From the cell containing the given text, extract its center point as [X, Y] coordinate. 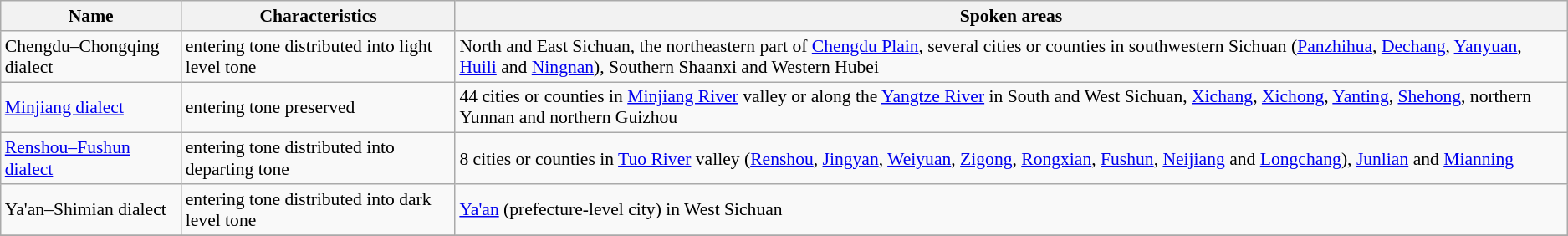
Chengdu–Chongqing dialect [91, 57]
entering tone distributed into dark level tone [319, 209]
entering tone preserved [319, 107]
Ya'an (prefecture-level city) in West Sichuan [1010, 209]
Ya'an–Shimian dialect [91, 209]
Name [91, 16]
Spoken areas [1010, 16]
Minjiang dialect [91, 107]
entering tone distributed into light level tone [319, 57]
entering tone distributed into departing tone [319, 159]
Characteristics [319, 16]
8 cities or counties in Tuo River valley (Renshou, Jingyan, Weiyuan, Zigong, Rongxian, Fushun, Neijiang and Longchang), Junlian and Mianning [1010, 159]
Renshou–Fushun dialect [91, 159]
